Extract the (x, y) coordinate from the center of the cell holding the provided text.  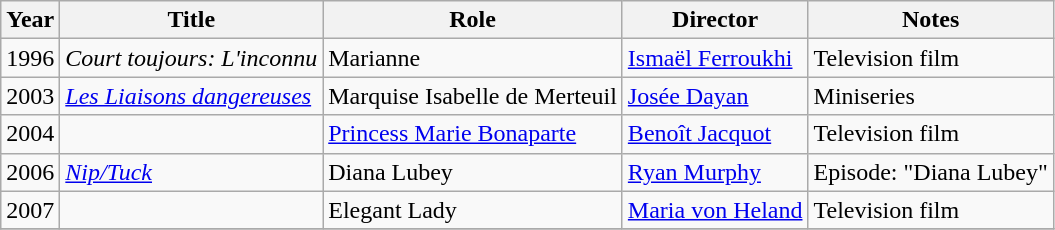
Title (192, 20)
1996 (30, 58)
Marquise Isabelle de Merteuil (473, 96)
2007 (30, 210)
Josée Dayan (715, 96)
Episode: "Diana Lubey" (930, 172)
2003 (30, 96)
Ismaël Ferroukhi (715, 58)
2006 (30, 172)
Court toujours: L'inconnu (192, 58)
Benoît Jacquot (715, 134)
Elegant Lady (473, 210)
Miniseries (930, 96)
Director (715, 20)
Ryan Murphy (715, 172)
Les Liaisons dangereuses (192, 96)
2004 (30, 134)
Marianne (473, 58)
Year (30, 20)
Role (473, 20)
Princess Marie Bonaparte (473, 134)
Notes (930, 20)
Diana Lubey (473, 172)
Maria von Heland (715, 210)
Nip/Tuck (192, 172)
